Output the (X, Y) coordinate of the center of the cell containing the given text.  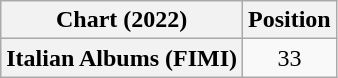
Italian Albums (FIMI) (122, 58)
33 (290, 58)
Position (290, 20)
Chart (2022) (122, 20)
